From the cell containing the given text, extract its center point as [X, Y] coordinate. 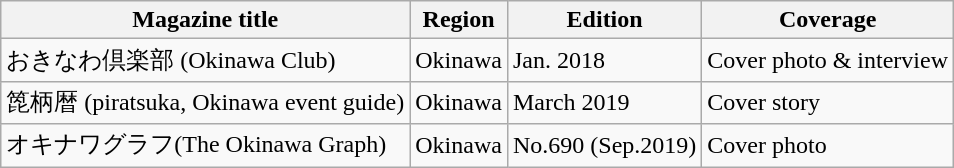
おきなわ倶楽部 (Okinawa Club) [206, 60]
Edition [604, 20]
Region [459, 20]
No.690 (Sep.2019) [604, 146]
箆柄暦 (piratsuka, Okinawa event guide) [206, 102]
Cover photo [828, 146]
March 2019 [604, 102]
オキナワグラフ(The Okinawa Graph) [206, 146]
Magazine title [206, 20]
Cover photo & interview [828, 60]
Coverage [828, 20]
Cover story [828, 102]
Jan. 2018 [604, 60]
